Scan for the cell matching the given text and deliver its [X, Y] coordinate at center. 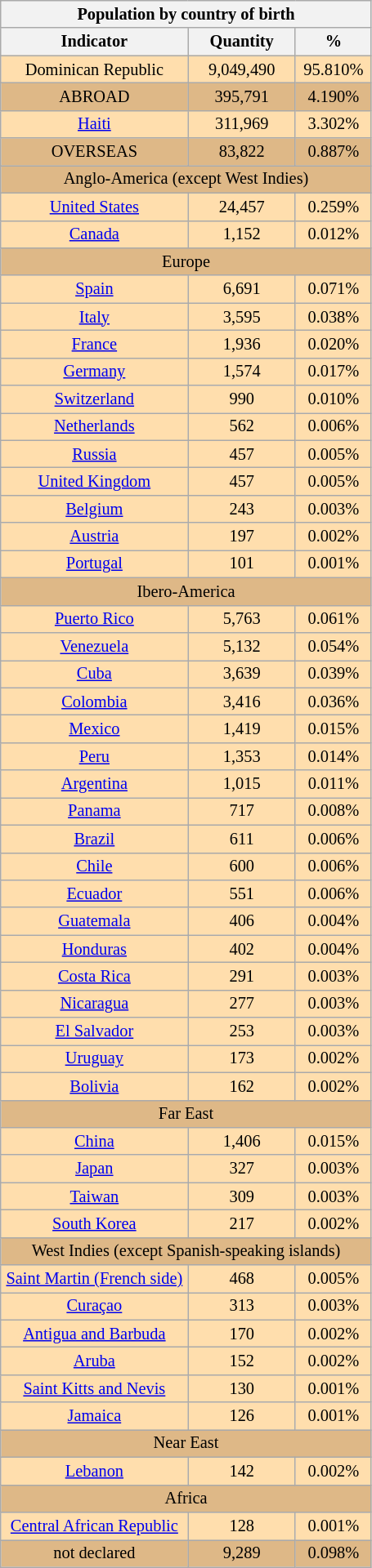
South Korea [95, 1223]
Guatemala [95, 921]
0.061% [334, 619]
Puerto Rico [95, 619]
Uruguay [95, 1058]
1,353 [242, 756]
395,791 [242, 96]
327 [242, 1169]
Peru [95, 756]
Chile [95, 866]
Austria [95, 537]
Portugal [95, 563]
551 [242, 893]
600 [242, 866]
95.810% [334, 69]
Europe [186, 261]
Central African Republic [95, 1526]
Anglo-America (except West Indies) [186, 179]
Netherlands [95, 426]
1,574 [242, 372]
3,416 [242, 702]
Venezuela [95, 646]
Near East [186, 1443]
4.190% [334, 96]
China [95, 1141]
0.020% [334, 344]
1,015 [242, 784]
0.887% [334, 152]
197 [242, 537]
611 [242, 839]
Jamaica [95, 1416]
Ecuador [95, 893]
United Kingdom [95, 481]
Antigua and Barbuda [95, 1334]
990 [242, 399]
Belgium [95, 509]
311,969 [242, 124]
0.011% [334, 784]
24,457 [242, 207]
Indicator [95, 42]
1,419 [242, 728]
Costa Rica [95, 976]
Cuba [95, 674]
291 [242, 976]
Russia [95, 454]
0.017% [334, 372]
101 [242, 563]
217 [242, 1223]
717 [242, 811]
3,639 [242, 674]
Lebanon [95, 1471]
313 [242, 1306]
0.014% [334, 756]
% [334, 42]
152 [242, 1361]
West Indies (except Spanish-speaking islands) [186, 1251]
126 [242, 1416]
ABROAD [95, 96]
9,049,490 [242, 69]
Colombia [95, 702]
El Salvador [95, 1031]
243 [242, 509]
468 [242, 1279]
Aruba [95, 1361]
Quantity [242, 42]
Italy [95, 317]
Saint Kitts and Nevis [95, 1388]
309 [242, 1196]
France [95, 344]
9,289 [242, 1553]
162 [242, 1086]
Canada [95, 234]
0.008% [334, 811]
United States [95, 207]
128 [242, 1526]
0.036% [334, 702]
0.039% [334, 674]
0.054% [334, 646]
277 [242, 1004]
1,406 [242, 1141]
83,822 [242, 152]
Spain [95, 289]
Honduras [95, 949]
170 [242, 1334]
1,936 [242, 344]
Panama [95, 811]
3,595 [242, 317]
not declared [95, 1553]
130 [242, 1388]
Haiti [95, 124]
0.010% [334, 399]
1,152 [242, 234]
173 [242, 1058]
Taiwan [95, 1196]
Far East [186, 1114]
Argentina [95, 784]
Curaçao [95, 1306]
Mexico [95, 728]
Brazil [95, 839]
0.012% [334, 234]
Africa [186, 1499]
5,132 [242, 646]
0.259% [334, 207]
Nicaragua [95, 1004]
Dominican Republic [95, 69]
402 [242, 949]
253 [242, 1031]
Population by country of birth [186, 14]
142 [242, 1471]
Switzerland [95, 399]
0.098% [334, 1553]
Bolivia [95, 1086]
406 [242, 921]
0.038% [334, 317]
6,691 [242, 289]
Germany [95, 372]
0.071% [334, 289]
562 [242, 426]
OVERSEAS [95, 152]
3.302% [334, 124]
5,763 [242, 619]
Saint Martin (French side) [95, 1279]
Japan [95, 1169]
Ibero-America [186, 591]
